Locate the cell with the specified text and output its (X, Y) center coordinate. 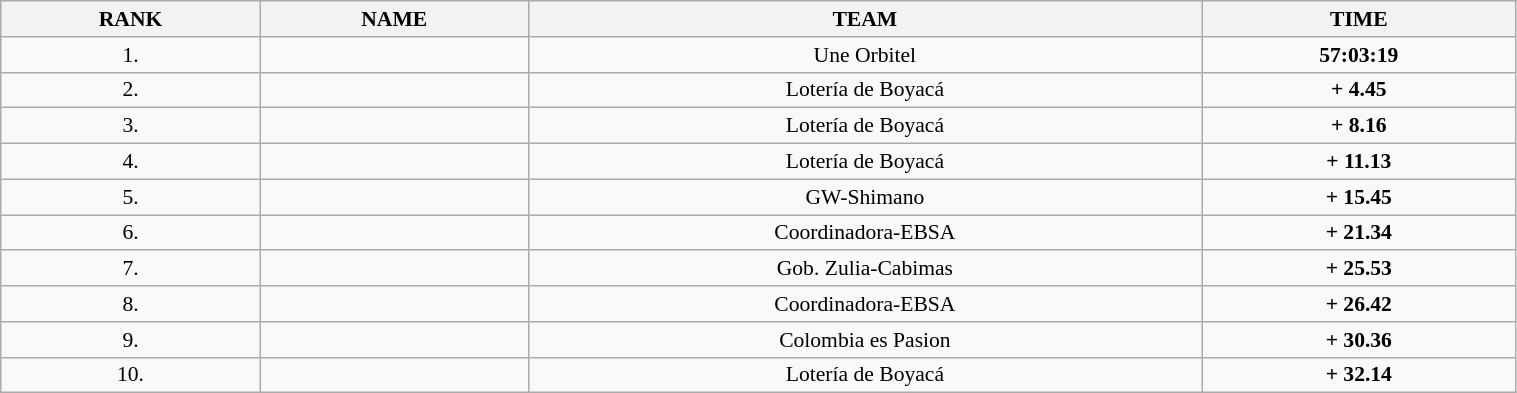
2. (131, 90)
+ 30.36 (1359, 340)
+ 32.14 (1359, 375)
+ 26.42 (1359, 304)
TIME (1359, 19)
3. (131, 126)
8. (131, 304)
6. (131, 233)
TEAM (864, 19)
9. (131, 340)
Gob. Zulia-Cabimas (864, 269)
4. (131, 162)
GW-Shimano (864, 197)
+ 15.45 (1359, 197)
+ 25.53 (1359, 269)
+ 21.34 (1359, 233)
10. (131, 375)
7. (131, 269)
RANK (131, 19)
+ 11.13 (1359, 162)
5. (131, 197)
57:03:19 (1359, 55)
1. (131, 55)
NAME (394, 19)
Colombia es Pasion (864, 340)
+ 4.45 (1359, 90)
Une Orbitel (864, 55)
+ 8.16 (1359, 126)
